Detect which cell encompasses the target text, then output its (X, Y) center coordinate. 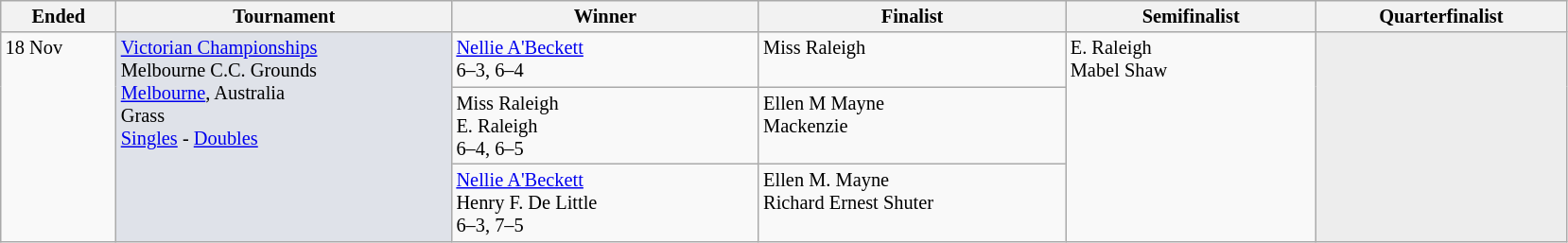
Winner (605, 16)
Ellen M. Mayne Richard Ernest Shuter (912, 202)
Miss Raleigh E. Raleigh6–4, 6–5 (605, 126)
Nellie A'Beckett6–3, 6–4 (605, 60)
Nellie A'Beckett Henry F. De Little6–3, 7–5 (605, 202)
Semifinalist (1192, 16)
Quarterfinalist (1441, 16)
Tournament (284, 16)
Ellen M Mayne Mackenzie (912, 126)
Finalist (912, 16)
18 Nov (59, 136)
Miss Raleigh (912, 60)
E. Raleigh Mabel Shaw (1192, 136)
Victorian ChampionshipsMelbourne C.C. GroundsMelbourne, AustraliaGrassSingles - Doubles (284, 136)
Ended (59, 16)
